Locate the cell with the specified text and output its (X, Y) center coordinate. 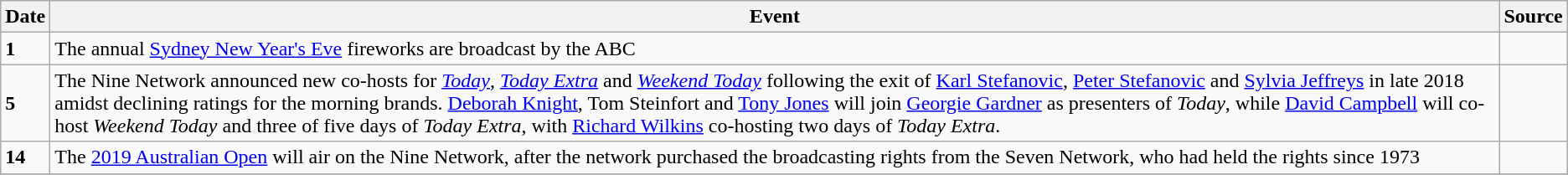
5 (25, 103)
Event (775, 17)
The annual Sydney New Year's Eve fireworks are broadcast by the ABC (775, 49)
Date (25, 17)
1 (25, 49)
14 (25, 157)
Source (1533, 17)
